Return (x, y) of the center of cell containing provided text 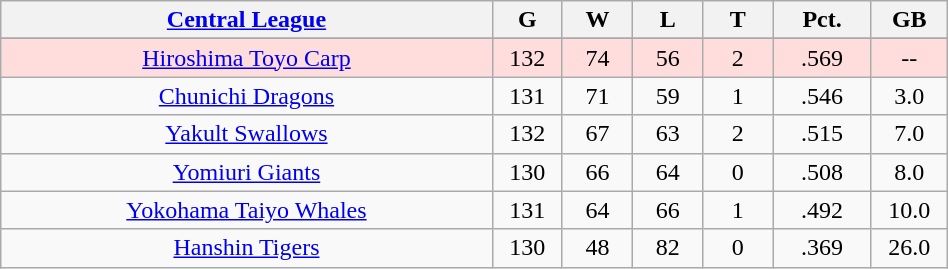
63 (668, 134)
Hanshin Tigers (246, 248)
74 (597, 58)
10.0 (909, 210)
Hiroshima Toyo Carp (246, 58)
Pct. (822, 20)
Yokohama Taiyo Whales (246, 210)
Yakult Swallows (246, 134)
56 (668, 58)
.508 (822, 172)
.515 (822, 134)
8.0 (909, 172)
26.0 (909, 248)
59 (668, 96)
7.0 (909, 134)
82 (668, 248)
71 (597, 96)
.369 (822, 248)
-- (909, 58)
Central League (246, 20)
GB (909, 20)
L (668, 20)
.492 (822, 210)
T (738, 20)
67 (597, 134)
G (527, 20)
Chunichi Dragons (246, 96)
.569 (822, 58)
W (597, 20)
Yomiuri Giants (246, 172)
.546 (822, 96)
48 (597, 248)
3.0 (909, 96)
